Scan for the cell matching the given text and deliver its (X, Y) coordinate at center. 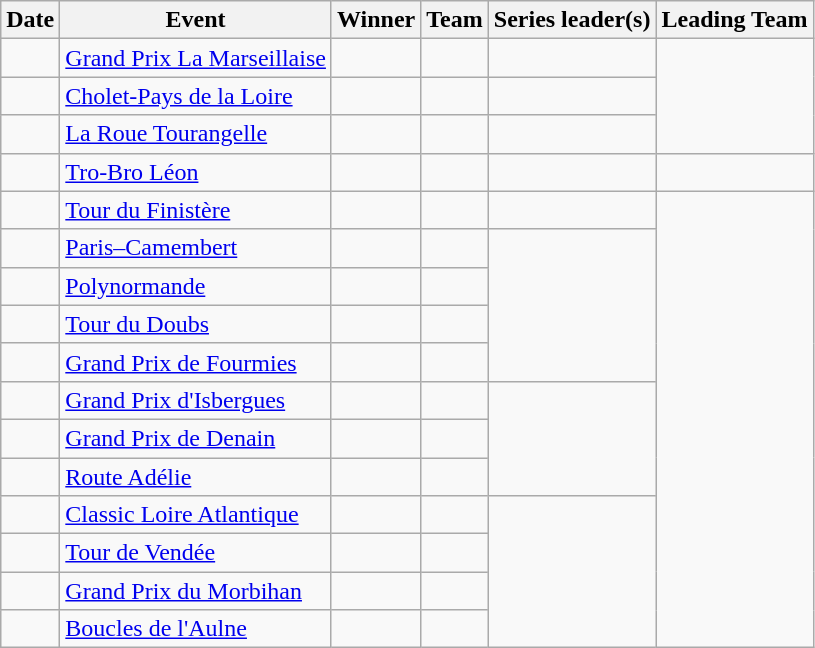
Grand Prix d'Isbergues (196, 400)
Team (455, 20)
Polynormande (196, 286)
Grand Prix de Denain (196, 438)
Boucles de l'Aulne (196, 629)
Series leader(s) (572, 20)
Tour de Vendée (196, 553)
La Roue Tourangelle (196, 134)
Tour du Finistère (196, 210)
Grand Prix La Marseillaise (196, 58)
Tour du Doubs (196, 324)
Date (30, 20)
Classic Loire Atlantique (196, 515)
Grand Prix du Morbihan (196, 591)
Route Adélie (196, 477)
Grand Prix de Fourmies (196, 362)
Winner (376, 20)
Cholet-Pays de la Loire (196, 96)
Event (196, 20)
Tro-Bro Léon (196, 172)
Paris–Camembert (196, 248)
Leading Team (734, 20)
